Return [X, Y] of the center of cell containing provided text 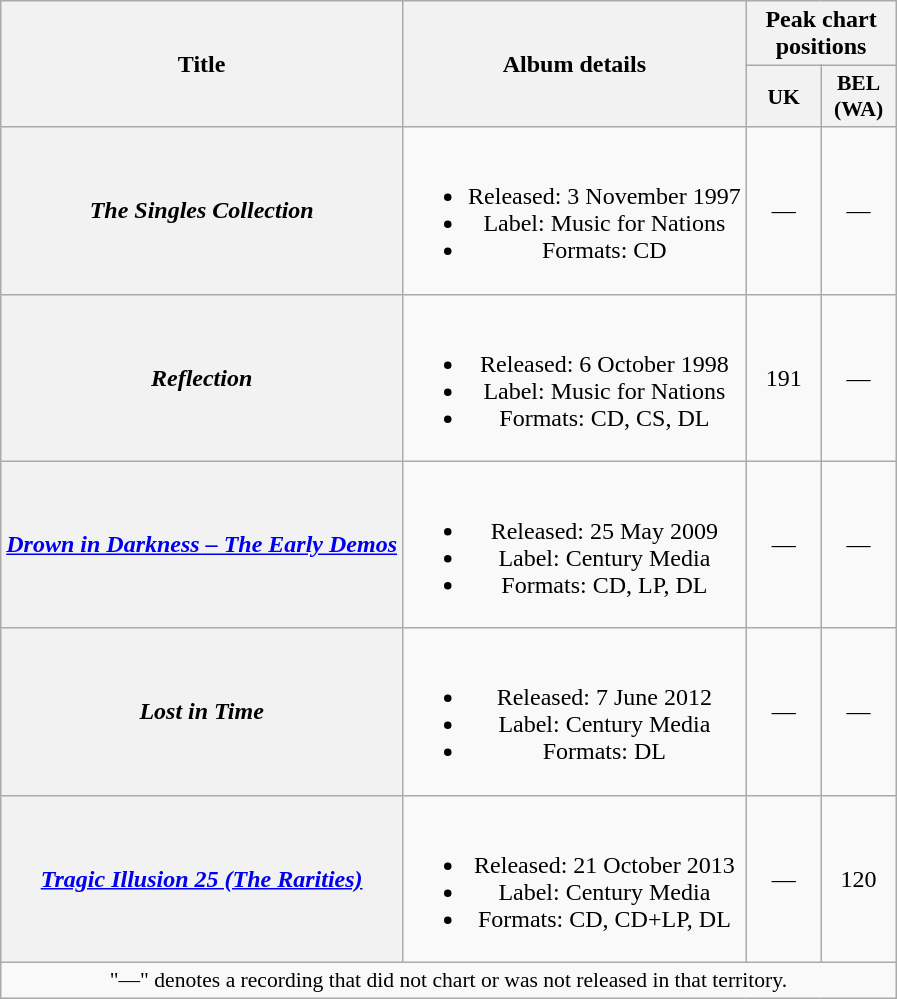
Released: 6 October 1998Label: Music for NationsFormats: CD, CS, DL [575, 378]
The Singles Collection [202, 210]
Lost in Time [202, 712]
UK [784, 96]
120 [858, 878]
Title [202, 64]
Released: 7 June 2012Label: Century MediaFormats: DL [575, 712]
Reflection [202, 378]
Album details [575, 64]
Drown in Darkness – The Early Demos [202, 544]
"—" denotes a recording that did not chart or was not released in that territory. [448, 980]
Released: 21 October 2013Label: Century MediaFormats: CD, CD+LP, DL [575, 878]
Tragic Illusion 25 (The Rarities) [202, 878]
BEL(WA) [858, 96]
Released: 25 May 2009Label: Century MediaFormats: CD, LP, DL [575, 544]
Released: 3 November 1997Label: Music for NationsFormats: CD [575, 210]
Peak chart positions [821, 34]
191 [784, 378]
